For the text-containing cell, return its midpoint in (X, Y) coordinate format. 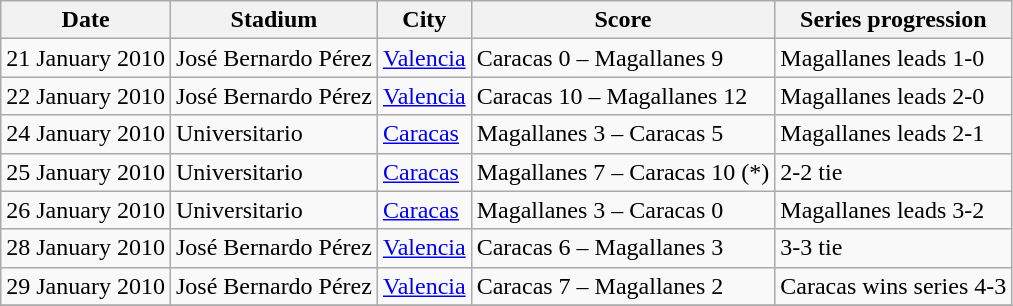
2-2 tie (894, 172)
Date (86, 20)
Magallanes leads 2-1 (894, 134)
Caracas 7 – Magallanes 2 (623, 286)
22 January 2010 (86, 96)
Magallanes 3 – Caracas 5 (623, 134)
Caracas 6 – Magallanes 3 (623, 248)
25 January 2010 (86, 172)
29 January 2010 (86, 286)
Score (623, 20)
City (424, 20)
28 January 2010 (86, 248)
Magallanes 3 – Caracas 0 (623, 210)
Magallanes 7 – Caracas 10 (*) (623, 172)
Caracas wins series 4-3 (894, 286)
21 January 2010 (86, 58)
Stadium (274, 20)
24 January 2010 (86, 134)
Series progression (894, 20)
3-3 tie (894, 248)
Magallanes leads 1-0 (894, 58)
Caracas 10 – Magallanes 12 (623, 96)
Magallanes leads 2-0 (894, 96)
Caracas 0 – Magallanes 9 (623, 58)
26 January 2010 (86, 210)
Magallanes leads 3-2 (894, 210)
